Locate the cell with the specified text and output its (x, y) center coordinate. 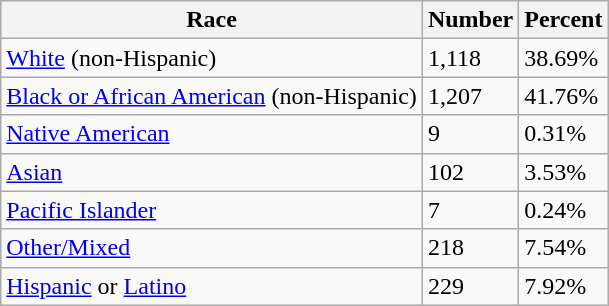
218 (470, 248)
7.92% (564, 286)
1,207 (470, 96)
Other/Mixed (212, 248)
0.31% (564, 134)
102 (470, 172)
Hispanic or Latino (212, 286)
7 (470, 210)
Black or African American (non-Hispanic) (212, 96)
1,118 (470, 58)
0.24% (564, 210)
Pacific Islander (212, 210)
41.76% (564, 96)
Percent (564, 20)
Race (212, 20)
9 (470, 134)
Number (470, 20)
3.53% (564, 172)
38.69% (564, 58)
White (non-Hispanic) (212, 58)
7.54% (564, 248)
Native American (212, 134)
Asian (212, 172)
229 (470, 286)
